Output the (X, Y) coordinate of the center of the cell containing the given text.  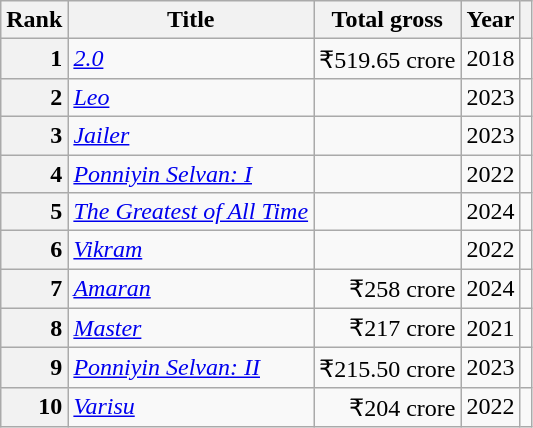
Vikram (191, 250)
Title (191, 20)
5 (34, 212)
Ponniyin Selvan: II (191, 368)
Rank (34, 20)
Leo (191, 97)
₹204 crore (388, 407)
Total gross (388, 20)
2.0 (191, 59)
₹215.50 crore (388, 368)
Varisu (191, 407)
Year (490, 20)
7 (34, 289)
2021 (490, 328)
₹519.65 crore (388, 59)
2018 (490, 59)
Amaran (191, 289)
10 (34, 407)
Master (191, 328)
1 (34, 59)
The Greatest of All Time (191, 212)
4 (34, 173)
3 (34, 135)
6 (34, 250)
9 (34, 368)
2 (34, 97)
8 (34, 328)
Jailer (191, 135)
₹217 crore (388, 328)
Ponniyin Selvan: I (191, 173)
₹258 crore (388, 289)
